Provide the (X, Y) coordinate of the cell's center where the given text is located.  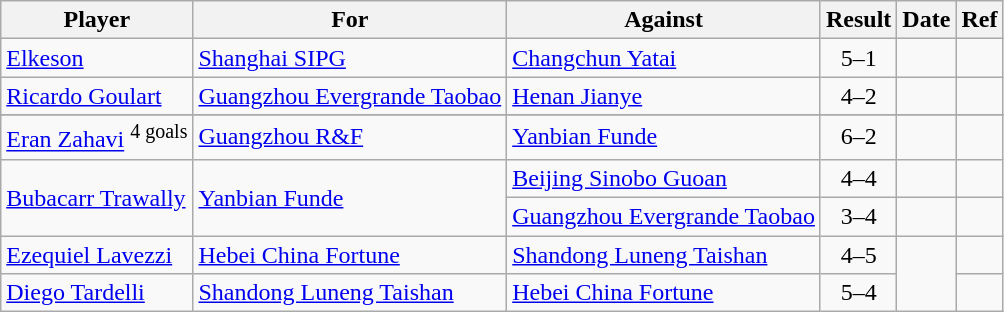
Changchun Yatai (664, 58)
For (350, 20)
Guangzhou R&F (350, 138)
Against (664, 20)
5–4 (858, 293)
Ricardo Goulart (97, 96)
Result (858, 20)
Date (926, 20)
3–4 (858, 217)
Bubacarr Trawally (97, 197)
Henan Jianye (664, 96)
Shanghai SIPG (350, 58)
6–2 (858, 138)
Player (97, 20)
Ref (980, 20)
4–5 (858, 255)
5–1 (858, 58)
Beijing Sinobo Guoan (664, 178)
Eran Zahavi 4 goals (97, 138)
Elkeson (97, 58)
Ezequiel Lavezzi (97, 255)
4–2 (858, 96)
4–4 (858, 178)
Diego Tardelli (97, 293)
